Pinpoint the cell where the given text exists, returning its (x, y) midpoint coordinate. 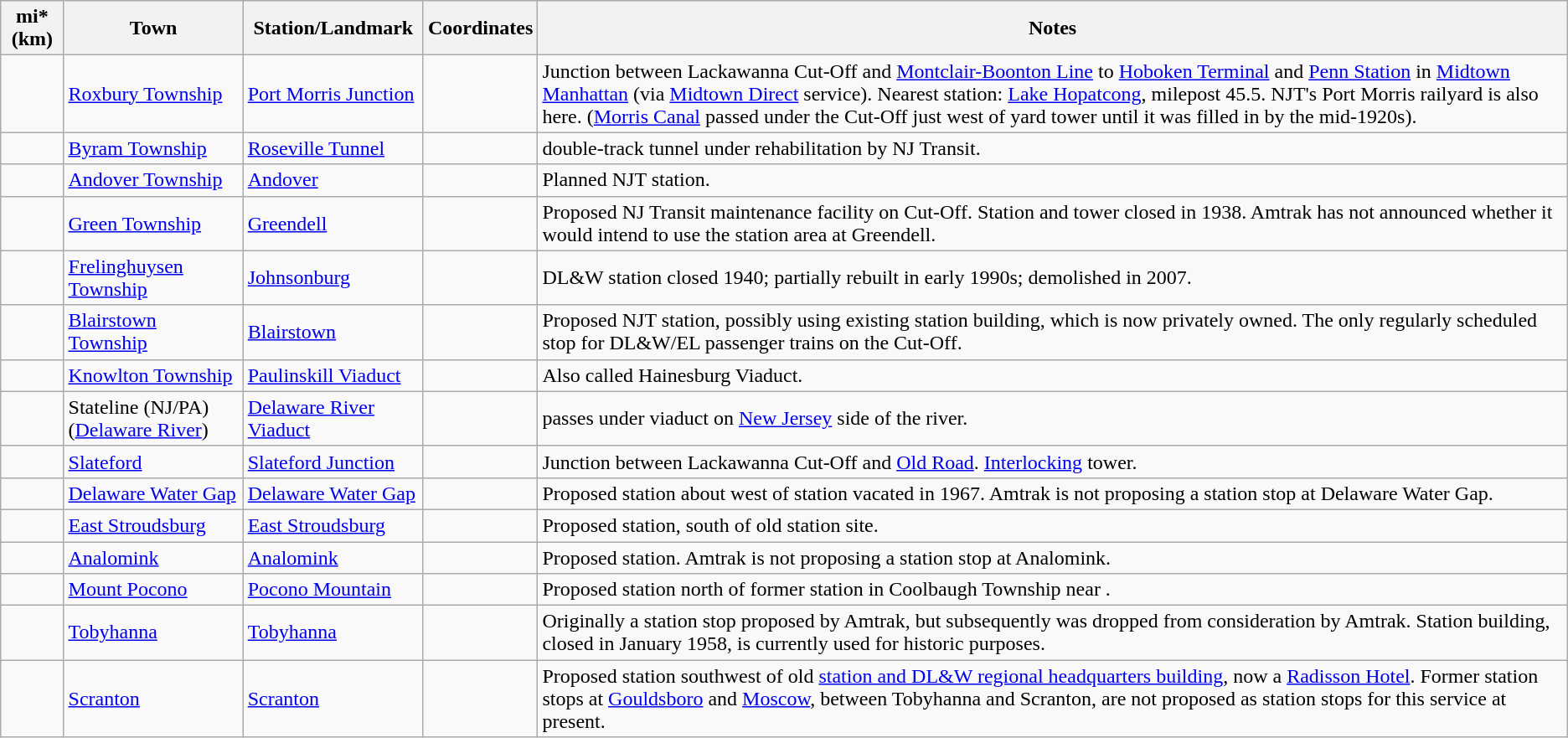
Mount Pocono (153, 590)
Byram Township (153, 148)
DL&W station closed 1940; partially rebuilt in early 1990s; demolished in 2007. (1052, 278)
Planned NJT station. (1052, 180)
double-track tunnel under rehabilitation by NJ Transit. (1052, 148)
Delaware River Viaduct (333, 419)
Station/Landmark (333, 28)
Pocono Mountain (333, 590)
mi* (km) (32, 28)
Green Township (153, 223)
Andover (333, 180)
Proposed station north of former station in Coolbaugh Township near . (1052, 590)
Coordinates (480, 28)
Blairstown (333, 332)
Proposed station, south of old station site. (1052, 525)
Town (153, 28)
Greendell (333, 223)
Junction between Lackawanna Cut-Off and Old Road. Interlocking tower. (1052, 462)
Notes (1052, 28)
Proposed station about west of station vacated in 1967. Amtrak is not proposing a station stop at Delaware Water Gap. (1052, 493)
Frelinghuysen Township (153, 278)
Stateline (NJ/PA)(Delaware River) (153, 419)
Andover Township (153, 180)
Slateford (153, 462)
Port Morris Junction (333, 94)
Knowlton Township (153, 375)
passes under viaduct on New Jersey side of the river. (1052, 419)
Roxbury Township (153, 94)
Roseville Tunnel (333, 148)
Johnsonburg (333, 278)
Also called Hainesburg Viaduct. (1052, 375)
Slateford Junction (333, 462)
Proposed station. Amtrak is not proposing a station stop at Analomink. (1052, 557)
Blairstown Township (153, 332)
Paulinskill Viaduct (333, 375)
